Scan for the cell matching the given text and deliver its (X, Y) coordinate at center. 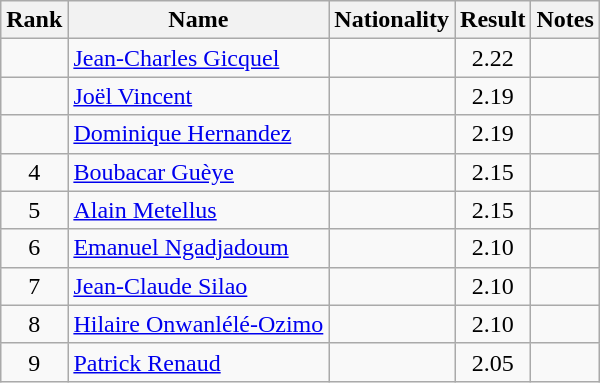
Hilaire Onwanlélé-Ozimo (198, 324)
2.22 (493, 58)
5 (34, 210)
Alain Metellus (198, 210)
Name (198, 20)
9 (34, 362)
Emanuel Ngadjadoum (198, 248)
Notes (565, 20)
Result (493, 20)
8 (34, 324)
7 (34, 286)
Patrick Renaud (198, 362)
Dominique Hernandez (198, 134)
Boubacar Guèye (198, 172)
Nationality (392, 20)
2.05 (493, 362)
Jean-Charles Gicquel (198, 58)
Jean-Claude Silao (198, 286)
6 (34, 248)
4 (34, 172)
Rank (34, 20)
Joël Vincent (198, 96)
